Detect which cell encompasses the target text, then output its (x, y) center coordinate. 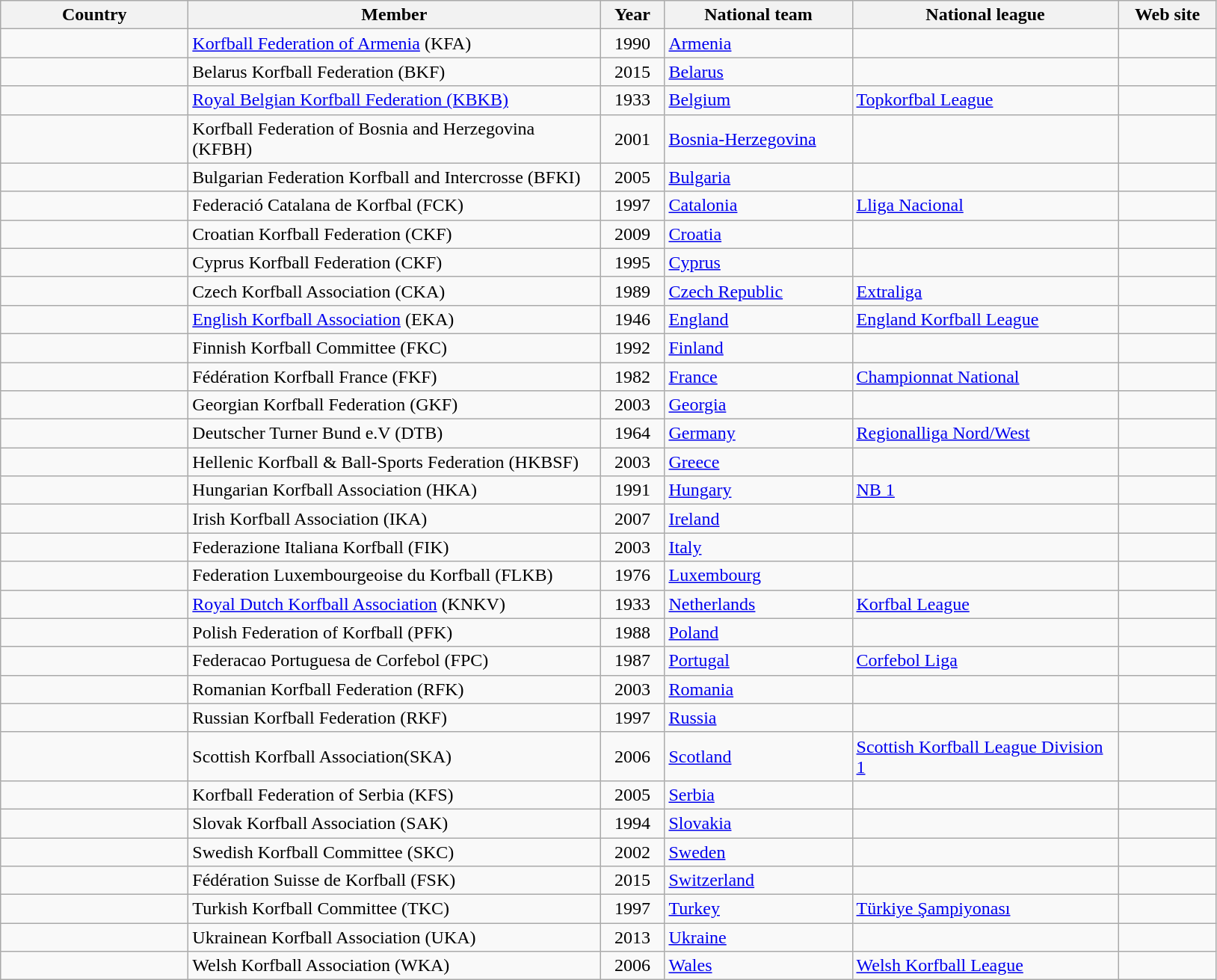
National league (985, 15)
Ukrainean Korfball Association (UKA) (395, 937)
1989 (632, 291)
Web site (1168, 15)
Belarus Korfball Federation (BKF) (395, 72)
1982 (632, 376)
Turkey (758, 909)
Country (94, 15)
1976 (632, 576)
Slovakia (758, 823)
Türkiye Şampiyonası (985, 909)
Scottish Korfball League Division 1 (985, 756)
Corfebol Liga (985, 661)
Korfball Federation of Serbia (KFS) (395, 795)
Championnat National (985, 376)
Scotland (758, 756)
Croatian Korfball Federation (CKF) (395, 234)
Netherlands (758, 604)
1995 (632, 262)
Topkorfbal League (985, 100)
1990 (632, 43)
England Korfball League (985, 319)
Korfball Federation of Bosnia and Herzegovina (KFBH) (395, 139)
Luxembourg (758, 576)
Slovak Korfball Association (SAK) (395, 823)
Turkish Korfball Committee (TKC) (395, 909)
Fédération Korfball France (FKF) (395, 376)
2013 (632, 937)
Czech Republic (758, 291)
Catalonia (758, 206)
Belgium (758, 100)
Lliga Nacional (985, 206)
Romania (758, 689)
Finland (758, 348)
Fédération Suisse de Korfball (FSK) (395, 881)
Federacao Portuguesa de Corfebol (FPC) (395, 661)
Deutscher Turner Bund e.V (DTB) (395, 434)
Croatia (758, 234)
Welsh Korfball Association (WKA) (395, 966)
Cyprus (758, 262)
Korfball Federation of Armenia (KFA) (395, 43)
1988 (632, 632)
Hungarian Korfball Association (HKA) (395, 490)
Russian Korfball Federation (RKF) (395, 718)
Regionalliga Nord/West (985, 434)
Switzerland (758, 881)
1987 (632, 661)
NB 1 (985, 490)
Swedish Korfball Committee (SKC) (395, 851)
Belarus (758, 72)
1992 (632, 348)
France (758, 376)
Bulgaria (758, 177)
Bosnia-Herzegovina (758, 139)
Armenia (758, 43)
2002 (632, 851)
Romanian Korfball Federation (RFK) (395, 689)
England (758, 319)
English Korfball Association (EKA) (395, 319)
1964 (632, 434)
Irish Korfball Association (IKA) (395, 519)
Polish Federation of Korfball (PFK) (395, 632)
Cyprus Korfball Federation (CKF) (395, 262)
1946 (632, 319)
Germany (758, 434)
1991 (632, 490)
Serbia (758, 795)
Czech Korfball Association (CKA) (395, 291)
Hellenic Korfball & Ball-Sports Federation (HKBSF) (395, 462)
National team (758, 15)
Sweden (758, 851)
Hungary (758, 490)
1994 (632, 823)
Royal Dutch Korfball Association (KNKV) (395, 604)
Extraliga (985, 291)
Finnish Korfball Committee (FKC) (395, 348)
Year (632, 15)
Greece (758, 462)
Federazione Italiana Korfball (FIK) (395, 547)
Ukraine (758, 937)
Korfbal League (985, 604)
2001 (632, 139)
Ireland (758, 519)
Royal Belgian Korfball Federation (KBKB) (395, 100)
Federation Luxembourgeoise du Korfball (FLKB) (395, 576)
Wales (758, 966)
Georgian Korfball Federation (GKF) (395, 405)
Bulgarian Federation Korfball and Intercrosse (BFKI) (395, 177)
Scottish Korfball Association(SKA) (395, 756)
Russia (758, 718)
2009 (632, 234)
Welsh Korfball League (985, 966)
Portugal (758, 661)
Georgia (758, 405)
Federació Catalana de Korfbal (FCK) (395, 206)
Poland (758, 632)
2007 (632, 519)
Italy (758, 547)
Member (395, 15)
